Return the (x, y) coordinate for the center point of the cell that contains the specified text.  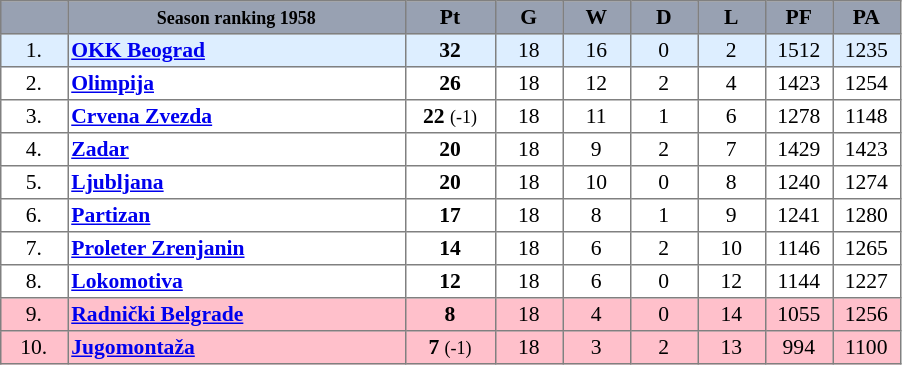
Season ranking 1958 (237, 18)
1235 (866, 50)
L (732, 18)
Radnički Belgrade (237, 314)
Crvena Zvezda (237, 116)
Jugomontaža (237, 348)
1227 (866, 282)
1429 (799, 150)
D (664, 18)
1265 (866, 248)
G (529, 18)
10. (34, 348)
26 (450, 84)
8. (34, 282)
9. (34, 314)
1278 (799, 116)
13 (732, 348)
32 (450, 50)
4. (34, 150)
Partizan (237, 216)
Olimpija (237, 84)
1148 (866, 116)
22 (-1) (450, 116)
3. (34, 116)
1512 (799, 50)
W (596, 18)
Proleter Zrenjanin (237, 248)
16 (596, 50)
1280 (866, 216)
1240 (799, 182)
7 (732, 150)
Zadar (237, 150)
1241 (799, 216)
1146 (799, 248)
1100 (866, 348)
5. (34, 182)
1274 (866, 182)
7 (-1) (450, 348)
11 (596, 116)
Ljubljana (237, 182)
1. (34, 50)
PF (799, 18)
17 (450, 216)
6. (34, 216)
3 (596, 348)
7. (34, 248)
1144 (799, 282)
OKK Beograd (237, 50)
1256 (866, 314)
994 (799, 348)
1254 (866, 84)
1055 (799, 314)
Lokomotiva (237, 282)
Pt (450, 18)
2. (34, 84)
PA (866, 18)
